Return the (X, Y) coordinate for the center point of the cell that contains the specified text.  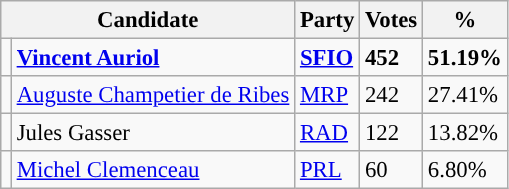
Votes (392, 20)
RAD (328, 133)
242 (392, 95)
122 (392, 133)
452 (392, 58)
60 (392, 170)
6.80% (466, 170)
PRL (328, 170)
13.82% (466, 133)
% (466, 20)
MRP (328, 95)
Candidate (148, 20)
Party (328, 20)
51.19% (466, 58)
Michel Clemenceau (152, 170)
Vincent Auriol (152, 58)
27.41% (466, 95)
Auguste Champetier de Ribes (152, 95)
Jules Gasser (152, 133)
SFIO (328, 58)
